Return the [x, y] coordinate for the center point of the cell that contains the specified text.  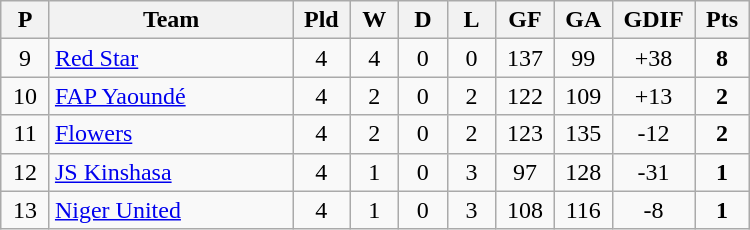
GF [525, 20]
-12 [653, 134]
109 [583, 96]
10 [26, 96]
Flowers [170, 134]
135 [583, 134]
116 [583, 210]
9 [26, 58]
97 [525, 172]
P [26, 20]
+38 [653, 58]
GDIF [653, 20]
128 [583, 172]
Team [170, 20]
Red Star [170, 58]
D [424, 20]
GA [583, 20]
122 [525, 96]
+13 [653, 96]
FAP Yaoundé [170, 96]
137 [525, 58]
13 [26, 210]
Pts [722, 20]
99 [583, 58]
11 [26, 134]
Pld [322, 20]
JS Kinshasa [170, 172]
123 [525, 134]
-31 [653, 172]
Niger United [170, 210]
-8 [653, 210]
L [472, 20]
12 [26, 172]
108 [525, 210]
8 [722, 58]
W [374, 20]
